Return the (X, Y) coordinate for the center point of the cell that contains the specified text.  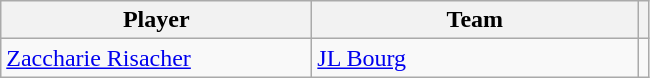
Zaccharie Risacher (156, 58)
Team (475, 20)
Player (156, 20)
JL Bourg (475, 58)
